Scan for the cell matching the given text and deliver its [x, y] coordinate at center. 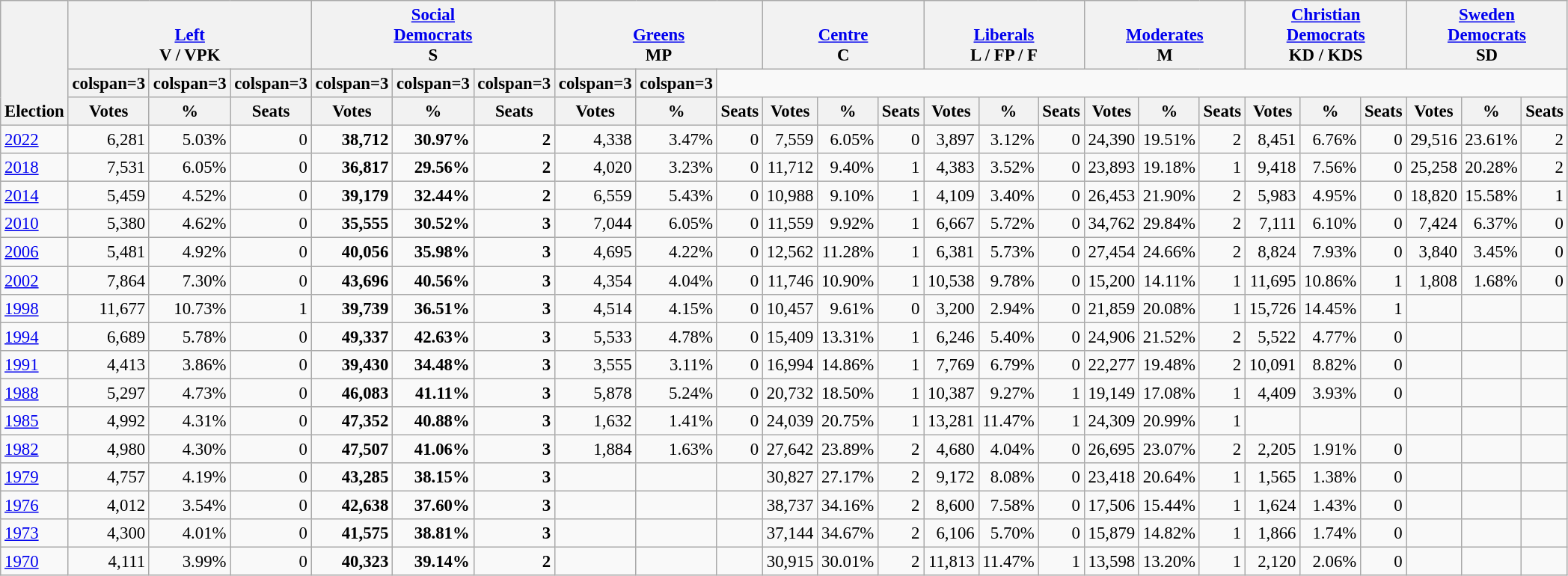
10,091 [1273, 364]
SwedenDemocratsSD [1487, 35]
7,424 [1433, 224]
41.06% [433, 449]
1.38% [1330, 477]
1.91% [1330, 449]
6.10% [1330, 224]
7,559 [790, 140]
5.43% [676, 196]
4,695 [595, 252]
2018 [34, 168]
20.75% [848, 421]
1988 [34, 393]
29.84% [1169, 224]
20.99% [1169, 421]
4.62% [189, 224]
10.90% [848, 281]
1,565 [1273, 477]
25,258 [1433, 168]
13,598 [1112, 562]
17,506 [1112, 505]
4,020 [595, 168]
29,516 [1433, 140]
4.22% [676, 252]
8,451 [1273, 140]
7.56% [1330, 168]
4,338 [595, 140]
5.78% [189, 337]
30.97% [433, 140]
9,172 [952, 477]
27,454 [1112, 252]
24.66% [1169, 252]
40,056 [352, 252]
5,459 [108, 196]
4,680 [952, 449]
4,300 [108, 533]
22,277 [1112, 364]
9.92% [848, 224]
5,983 [1273, 196]
24,309 [1112, 421]
20.64% [1169, 477]
38.15% [433, 477]
1.43% [1330, 505]
7,111 [1273, 224]
36,817 [352, 168]
30.01% [848, 562]
2010 [34, 224]
7,531 [108, 168]
34.16% [848, 505]
3.12% [1008, 140]
3.99% [189, 562]
3.45% [1492, 252]
42.63% [433, 337]
3.11% [676, 364]
1,632 [595, 421]
29.56% [433, 168]
6,559 [595, 196]
6.79% [1008, 364]
24,906 [1112, 337]
19,149 [1112, 393]
4.19% [189, 477]
10.73% [189, 308]
6,246 [952, 337]
14.11% [1169, 281]
3,200 [952, 308]
Election [34, 63]
46,083 [352, 393]
2.94% [1008, 308]
47,352 [352, 421]
9,418 [1273, 168]
15.44% [1169, 505]
1,884 [595, 449]
GreensMP [658, 35]
15.58% [1492, 196]
32.44% [433, 196]
23.89% [848, 449]
5.73% [1008, 252]
5.03% [189, 140]
1,866 [1273, 533]
35.98% [433, 252]
20,732 [790, 393]
5.40% [1008, 337]
4.95% [1330, 196]
4.77% [1330, 337]
4.01% [189, 533]
13,281 [952, 421]
7.30% [189, 281]
38,737 [790, 505]
5,481 [108, 252]
2,120 [1273, 562]
4.31% [189, 421]
34.67% [848, 533]
18,820 [1433, 196]
2022 [34, 140]
ChristianDemocratsKD / KDS [1326, 35]
37.60% [433, 505]
38,712 [352, 140]
4,980 [108, 449]
21.90% [1169, 196]
4.78% [676, 337]
39,430 [352, 364]
1970 [34, 562]
38.81% [433, 533]
2014 [34, 196]
27,642 [790, 449]
23.07% [1169, 449]
30.52% [433, 224]
8,824 [1273, 252]
11,712 [790, 168]
4,409 [1273, 393]
2,205 [1273, 449]
26,453 [1112, 196]
40.88% [433, 421]
15,200 [1112, 281]
1985 [34, 421]
19.18% [1169, 168]
17.08% [1169, 393]
3.40% [1008, 196]
7.93% [1330, 252]
24,039 [790, 421]
4,111 [108, 562]
20.28% [1492, 168]
10.86% [1330, 281]
34,762 [1112, 224]
7,769 [952, 364]
12,562 [790, 252]
23,893 [1112, 168]
18.50% [848, 393]
21.52% [1169, 337]
3.47% [676, 140]
4.92% [189, 252]
11,695 [1273, 281]
1976 [34, 505]
39.14% [433, 562]
24,390 [1112, 140]
4,354 [595, 281]
1994 [34, 337]
5,297 [108, 393]
1.41% [676, 421]
3.23% [676, 168]
49,337 [352, 337]
2006 [34, 252]
37,144 [790, 533]
5.72% [1008, 224]
5,380 [108, 224]
1.68% [1492, 281]
5,878 [595, 393]
3,897 [952, 140]
10,538 [952, 281]
4,383 [952, 168]
23,418 [1112, 477]
39,739 [352, 308]
26,695 [1112, 449]
9.27% [1008, 393]
5,522 [1273, 337]
20.08% [1169, 308]
8.82% [1330, 364]
23.61% [1492, 140]
8.08% [1008, 477]
1.74% [1330, 533]
11.28% [848, 252]
4.52% [189, 196]
1,808 [1433, 281]
4.73% [189, 393]
LeftV / VPK [190, 35]
19.48% [1169, 364]
5.70% [1008, 533]
CentreC [842, 35]
6,106 [952, 533]
11,559 [790, 224]
6,381 [952, 252]
40,323 [352, 562]
6.37% [1492, 224]
9.78% [1008, 281]
1979 [34, 477]
13.31% [848, 337]
9.61% [848, 308]
14.82% [1169, 533]
6,689 [108, 337]
4,757 [108, 477]
7,044 [595, 224]
1982 [34, 449]
10,988 [790, 196]
16,994 [790, 364]
15,726 [1273, 308]
14.45% [1330, 308]
3.54% [189, 505]
13.20% [1169, 562]
6,281 [108, 140]
30,915 [790, 562]
40.56% [433, 281]
3,840 [1433, 252]
LiberalsL / FP / F [1004, 35]
27.17% [848, 477]
41,575 [352, 533]
4,012 [108, 505]
34.48% [433, 364]
1.63% [676, 449]
4.30% [189, 449]
4,109 [952, 196]
15,409 [790, 337]
36.51% [433, 308]
15,879 [1112, 533]
14.86% [848, 364]
ModeratesM [1164, 35]
10,387 [952, 393]
1973 [34, 533]
2.06% [1330, 562]
39,179 [352, 196]
4.15% [676, 308]
8,600 [952, 505]
9.10% [848, 196]
11,813 [952, 562]
5,533 [595, 337]
19.51% [1169, 140]
11,746 [790, 281]
3.86% [189, 364]
SocialDemocratsS [432, 35]
7,864 [108, 281]
9.40% [848, 168]
1991 [34, 364]
47,507 [352, 449]
35,555 [352, 224]
30,827 [790, 477]
11,677 [108, 308]
4,992 [108, 421]
10,457 [790, 308]
3.52% [1008, 168]
3,555 [595, 364]
6.76% [1330, 140]
1,624 [1273, 505]
6,667 [952, 224]
1998 [34, 308]
7.58% [1008, 505]
2002 [34, 281]
4,413 [108, 364]
3.93% [1330, 393]
43,285 [352, 477]
21,859 [1112, 308]
41.11% [433, 393]
43,696 [352, 281]
42,638 [352, 505]
4,514 [595, 308]
5.24% [676, 393]
